Search for the cell housing the specified text and yield its (X, Y) center coordinate. 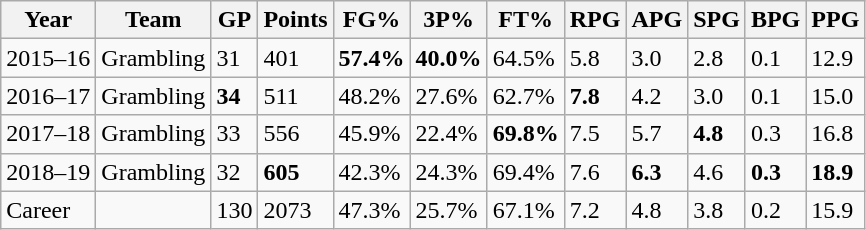
24.3% (448, 172)
Team (154, 20)
BPG (775, 20)
2073 (296, 210)
FG% (372, 20)
7.2 (595, 210)
15.0 (836, 96)
64.5% (526, 58)
45.9% (372, 134)
3.8 (717, 210)
130 (234, 210)
22.4% (448, 134)
GP (234, 20)
67.1% (526, 210)
48.2% (372, 96)
57.4% (372, 58)
RPG (595, 20)
Points (296, 20)
42.3% (372, 172)
15.9 (836, 210)
5.7 (657, 134)
Year (48, 20)
7.6 (595, 172)
32 (234, 172)
16.8 (836, 134)
2.8 (717, 58)
33 (234, 134)
3P% (448, 20)
47.3% (372, 210)
27.6% (448, 96)
Career (48, 210)
18.9 (836, 172)
0.2 (775, 210)
FT% (526, 20)
2015–16 (48, 58)
12.9 (836, 58)
401 (296, 58)
2018–19 (48, 172)
7.8 (595, 96)
7.5 (595, 134)
62.7% (526, 96)
2017–18 (48, 134)
34 (234, 96)
556 (296, 134)
69.8% (526, 134)
605 (296, 172)
4.2 (657, 96)
69.4% (526, 172)
2016–17 (48, 96)
APG (657, 20)
6.3 (657, 172)
40.0% (448, 58)
PPG (836, 20)
5.8 (595, 58)
4.6 (717, 172)
511 (296, 96)
31 (234, 58)
SPG (717, 20)
25.7% (448, 210)
